From the cell containing the given text, extract its center point as (x, y) coordinate. 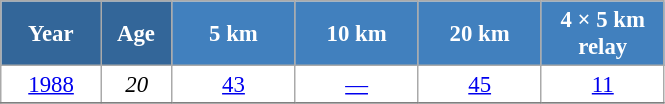
43 (234, 85)
45 (480, 85)
20 (136, 85)
Year (52, 34)
— (356, 85)
20 km (480, 34)
1988 (52, 85)
11 (602, 85)
4 × 5 km relay (602, 34)
10 km (356, 34)
5 km (234, 34)
Age (136, 34)
